Detect which cell encompasses the target text, then output its [X, Y] center coordinate. 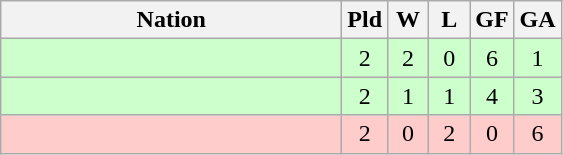
3 [538, 96]
Nation [172, 20]
L [450, 20]
GA [538, 20]
Pld [365, 20]
4 [492, 96]
W [408, 20]
GF [492, 20]
